From the cell containing the given text, extract its center point as (x, y) coordinate. 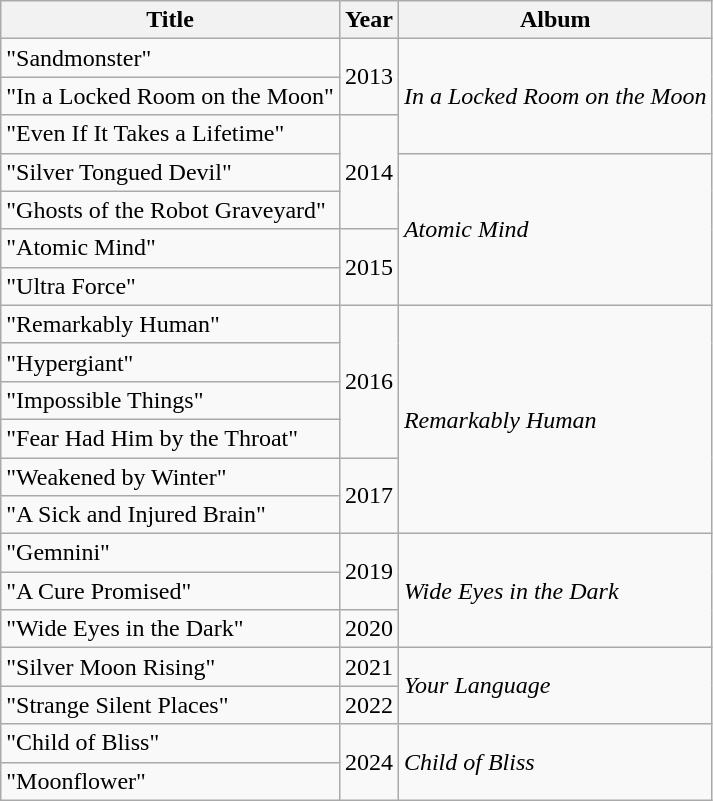
"Remarkably Human" (170, 324)
Atomic Mind (555, 229)
2015 (368, 267)
"Sandmonster" (170, 58)
"A Cure Promised" (170, 591)
2019 (368, 572)
2014 (368, 172)
2020 (368, 629)
"Silver Moon Rising" (170, 667)
"Child of Bliss" (170, 743)
"Gemnini" (170, 553)
Title (170, 20)
Child of Bliss (555, 762)
"Moonflower" (170, 781)
Remarkably Human (555, 419)
Wide Eyes in the Dark (555, 591)
Your Language (555, 686)
2022 (368, 705)
"Strange Silent Places" (170, 705)
2016 (368, 381)
"Impossible Things" (170, 400)
2013 (368, 77)
"Even If It Takes a Lifetime" (170, 134)
2024 (368, 762)
"Hypergiant" (170, 362)
"Wide Eyes in the Dark" (170, 629)
"Ghosts of the Robot Graveyard" (170, 210)
"Silver Tongued Devil" (170, 172)
"Ultra Force" (170, 286)
"A Sick and Injured Brain" (170, 515)
Year (368, 20)
2021 (368, 667)
In a Locked Room on the Moon (555, 96)
"Fear Had Him by the Throat" (170, 438)
"In a Locked Room on the Moon" (170, 96)
"Weakened by Winter" (170, 477)
2017 (368, 496)
"Atomic Mind" (170, 248)
Album (555, 20)
